Output the (x, y) coordinate of the center of the cell containing the given text.  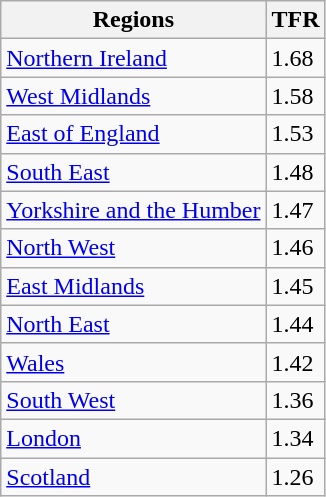
Northern Ireland (134, 58)
TFR (296, 20)
1.53 (296, 134)
Regions (134, 20)
Wales (134, 362)
1.58 (296, 96)
North East (134, 324)
1.26 (296, 477)
East Midlands (134, 286)
1.68 (296, 58)
1.42 (296, 362)
1.48 (296, 172)
East of England (134, 134)
Scotland (134, 477)
Yorkshire and the Humber (134, 210)
1.36 (296, 400)
1.44 (296, 324)
London (134, 438)
1.47 (296, 210)
West Midlands (134, 96)
South East (134, 172)
1.45 (296, 286)
North West (134, 248)
1.46 (296, 248)
South West (134, 400)
1.34 (296, 438)
